Search for the cell housing the specified text and yield its (x, y) center coordinate. 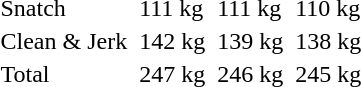
142 kg (172, 41)
139 kg (250, 41)
